From the cell containing the given text, extract its center point as (X, Y) coordinate. 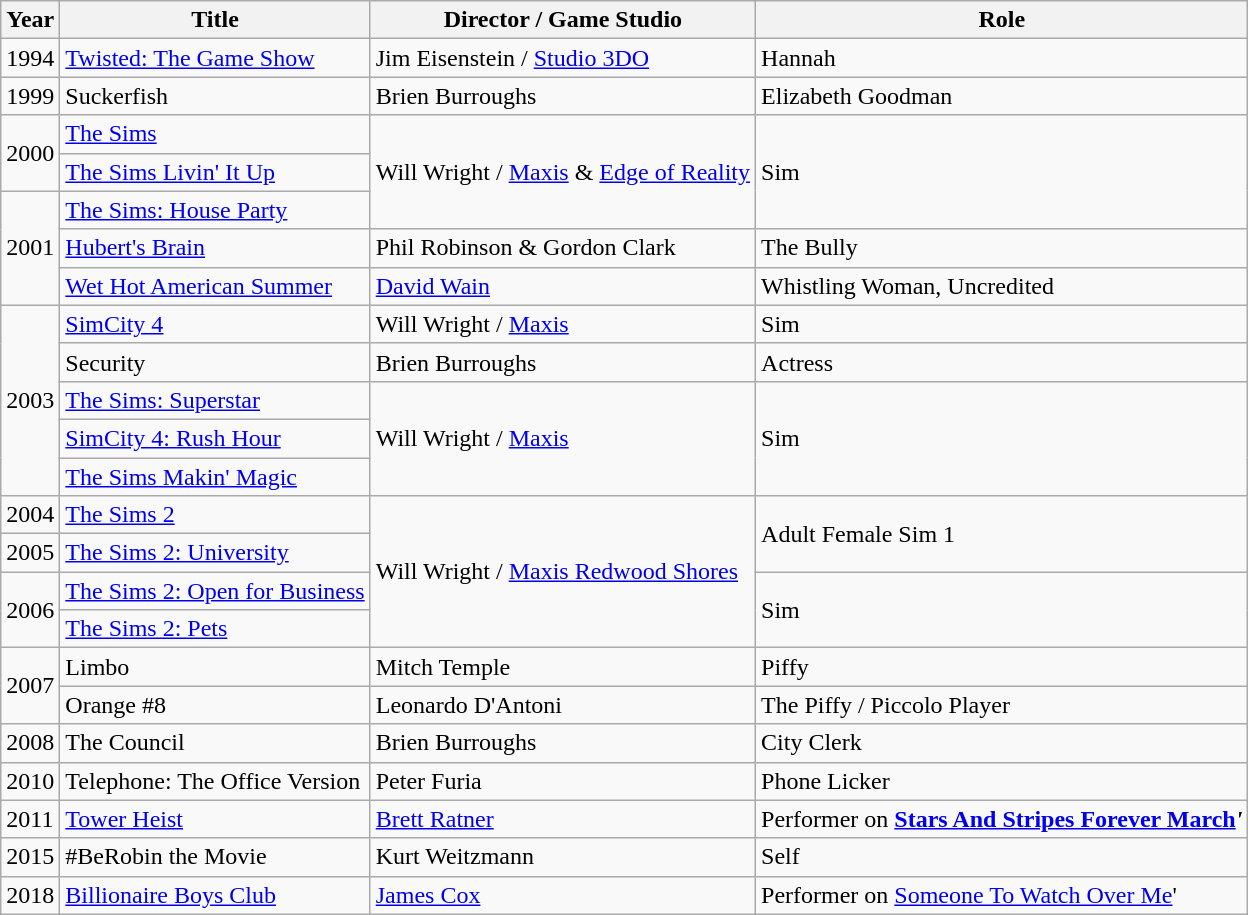
Leonardo D'Antoni (562, 705)
Tower Heist (215, 819)
Suckerfish (215, 96)
David Wain (562, 286)
Year (30, 20)
1999 (30, 96)
Will Wright / Maxis Redwood Shores (562, 572)
Performer on Stars And Stripes Forever March' (1002, 819)
The Piffy / Piccolo Player (1002, 705)
Whistling Woman, Uncredited (1002, 286)
Kurt Weitzmann (562, 857)
Role (1002, 20)
Twisted: The Game Show (215, 58)
Brett Ratner (562, 819)
2011 (30, 819)
Orange #8 (215, 705)
2006 (30, 610)
Hannah (1002, 58)
The Sims Makin' Magic (215, 477)
Mitch Temple (562, 667)
Adult Female Sim 1 (1002, 534)
2007 (30, 686)
Elizabeth Goodman (1002, 96)
Wet Hot American Summer (215, 286)
2018 (30, 895)
Actress (1002, 362)
2004 (30, 515)
City Clerk (1002, 743)
SimCity 4 (215, 324)
2001 (30, 248)
Will Wright / Maxis & Edge of Reality (562, 172)
Title (215, 20)
Piffy (1002, 667)
The Sims (215, 134)
Limbo (215, 667)
Phil Robinson & Gordon Clark (562, 248)
Self (1002, 857)
James Cox (562, 895)
Peter Furia (562, 781)
2000 (30, 153)
The Sims 2: Open for Business (215, 591)
Phone Licker (1002, 781)
2010 (30, 781)
Billionaire Boys Club (215, 895)
The Bully (1002, 248)
Telephone: The Office Version (215, 781)
The Sims Livin' It Up (215, 172)
2003 (30, 400)
#BeRobin the Movie (215, 857)
The Sims 2: Pets (215, 629)
Security (215, 362)
Jim Eisenstein / Studio 3DO (562, 58)
Performer on Someone To Watch Over Me' (1002, 895)
The Sims: House Party (215, 210)
1994 (30, 58)
2015 (30, 857)
Director / Game Studio (562, 20)
The Sims: Superstar (215, 400)
The Sims 2 (215, 515)
The Council (215, 743)
2005 (30, 553)
2008 (30, 743)
Hubert's Brain (215, 248)
The Sims 2: University (215, 553)
SimCity 4: Rush Hour (215, 438)
